Identify which cell holds the provided text, then report its (X, Y) central coordinate. 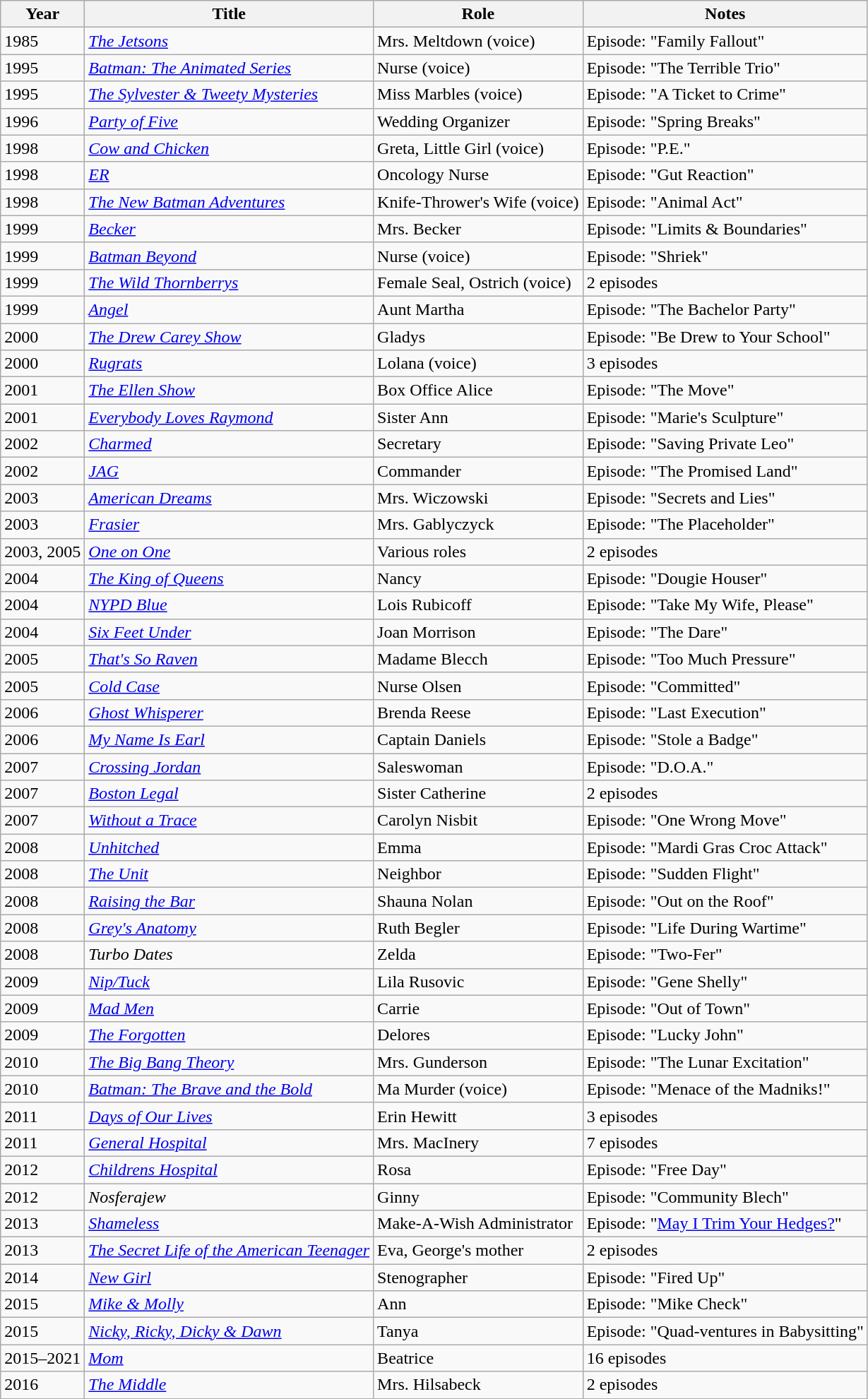
Grey's Anatomy (229, 928)
Carolyn Nisbit (479, 821)
Secretary (479, 444)
1996 (42, 121)
Nip/Tuck (229, 982)
Episode: "Shriek" (725, 256)
Raising the Bar (229, 901)
Episode: "Committed" (725, 686)
2003, 2005 (42, 552)
Childrens Hospital (229, 1169)
Mrs. Becker (479, 229)
The Drew Carey Show (229, 337)
The Middle (229, 1385)
Episode: "Life During Wartime" (725, 928)
Notes (725, 14)
Knife-Thrower's Wife (voice) (479, 202)
Role (479, 14)
Shameless (229, 1224)
Episode: "Community Blech" (725, 1197)
Episode: "Mardi Gras Croc Attack" (725, 847)
Beatrice (479, 1358)
Becker (229, 229)
Batman: The Brave and the Bold (229, 1089)
Episode: "A Ticket to Crime" (725, 95)
Cow and Chicken (229, 148)
JAG (229, 471)
Episode: "Family Fallout" (725, 41)
Mom (229, 1358)
Eva, George's mother (479, 1251)
Episode: "Quad-ventures in Babysitting" (725, 1331)
7 episodes (725, 1143)
Mrs. Meltdown (voice) (479, 41)
The Wild Thornberrys (229, 282)
Boston Legal (229, 794)
Episode: "The Terrible Trio" (725, 68)
Ghost Whisperer (229, 713)
Without a Trace (229, 821)
The Unit (229, 874)
Batman: The Animated Series (229, 68)
2014 (42, 1278)
2016 (42, 1385)
Episode: "May I Trim Your Hedges?" (725, 1224)
Episode: "The Placeholder" (725, 525)
Make-A-Wish Administrator (479, 1224)
Greta, Little Girl (voice) (479, 148)
Box Office Alice (479, 391)
Commander (479, 471)
Turbo Dates (229, 955)
Female Seal, Ostrich (voice) (479, 282)
Episode: "Animal Act" (725, 202)
The Sylvester & Tweety Mysteries (229, 95)
Episode: "Spring Breaks" (725, 121)
Episode: "P.E." (725, 148)
Episode: "Menace of the Madniks!" (725, 1089)
The Secret Life of the American Teenager (229, 1251)
Captain Daniels (479, 739)
Episode: "Saving Private Leo" (725, 444)
ER (229, 175)
16 episodes (725, 1358)
Mrs. Gunderson (479, 1062)
Wedding Organizer (479, 121)
Nicky, Ricky, Dicky & Dawn (229, 1331)
Episode: "The Bachelor Party" (725, 309)
Episode: "Fired Up" (725, 1278)
Episode: "D.O.A." (725, 766)
Title (229, 14)
Episode: "Sudden Flight" (725, 874)
Sister Ann (479, 417)
Days of Our Lives (229, 1116)
2015–2021 (42, 1358)
Rosa (479, 1169)
Episode: "Marie's Sculpture" (725, 417)
Nosferajew (229, 1197)
Cold Case (229, 686)
The Big Bang Theory (229, 1062)
Six Feet Under (229, 632)
Shauna Nolan (479, 901)
Episode: "Too Much Pressure" (725, 659)
Episode: "One Wrong Move" (725, 821)
Episode: "Take My Wife, Please" (725, 605)
Episode: "Lucky John" (725, 1035)
Various roles (479, 552)
That's So Raven (229, 659)
Erin Hewitt (479, 1116)
Angel (229, 309)
Episode: "Out on the Roof" (725, 901)
Ruth Begler (479, 928)
Charmed (229, 444)
Carrie (479, 1008)
Everybody Loves Raymond (229, 417)
Zelda (479, 955)
General Hospital (229, 1143)
Rugrats (229, 364)
NYPD Blue (229, 605)
Episode: "Mike Check" (725, 1304)
The Ellen Show (229, 391)
Mrs. Gablyczyck (479, 525)
Lois Rubicoff (479, 605)
Batman Beyond (229, 256)
Miss Marbles (voice) (479, 95)
Ma Murder (voice) (479, 1089)
Ann (479, 1304)
Saleswoman (479, 766)
Emma (479, 847)
Episode: "Limits & Boundaries" (725, 229)
Stenographer (479, 1278)
Episode: "Last Execution" (725, 713)
Mrs. Wiczowski (479, 498)
The New Batman Adventures (229, 202)
Episode: "Be Drew to Your School" (725, 337)
Ginny (479, 1197)
The King of Queens (229, 578)
Year (42, 14)
Episode: "The Move" (725, 391)
Episode: "Secrets and Lies" (725, 498)
Frasier (229, 525)
Delores (479, 1035)
Brenda Reese (479, 713)
Episode: "Dougie Houser" (725, 578)
Mrs. MacInery (479, 1143)
Episode: "The Dare" (725, 632)
Joan Morrison (479, 632)
My Name Is Earl (229, 739)
American Dreams (229, 498)
Unhitched (229, 847)
Lolana (voice) (479, 364)
Episode: "Gut Reaction" (725, 175)
Nurse Olsen (479, 686)
Mrs. Hilsabeck (479, 1385)
Episode: "Two-Fer" (725, 955)
Episode: "Stole a Badge" (725, 739)
One on One (229, 552)
Oncology Nurse (479, 175)
Madame Blecch (479, 659)
Episode: "The Promised Land" (725, 471)
Sister Catherine (479, 794)
The Forgotten (229, 1035)
Party of Five (229, 121)
Neighbor (479, 874)
New Girl (229, 1278)
Episode: "Out of Town" (725, 1008)
Episode: "Free Day" (725, 1169)
Episode: "The Lunar Excitation" (725, 1062)
Gladys (479, 337)
The Jetsons (229, 41)
1985 (42, 41)
Mike & Molly (229, 1304)
Lila Rusovic (479, 982)
Mad Men (229, 1008)
Episode: "Gene Shelly" (725, 982)
Crossing Jordan (229, 766)
Tanya (479, 1331)
Nancy (479, 578)
Aunt Martha (479, 309)
